Return the [X, Y] coordinate for the center point of the cell that contains the specified text.  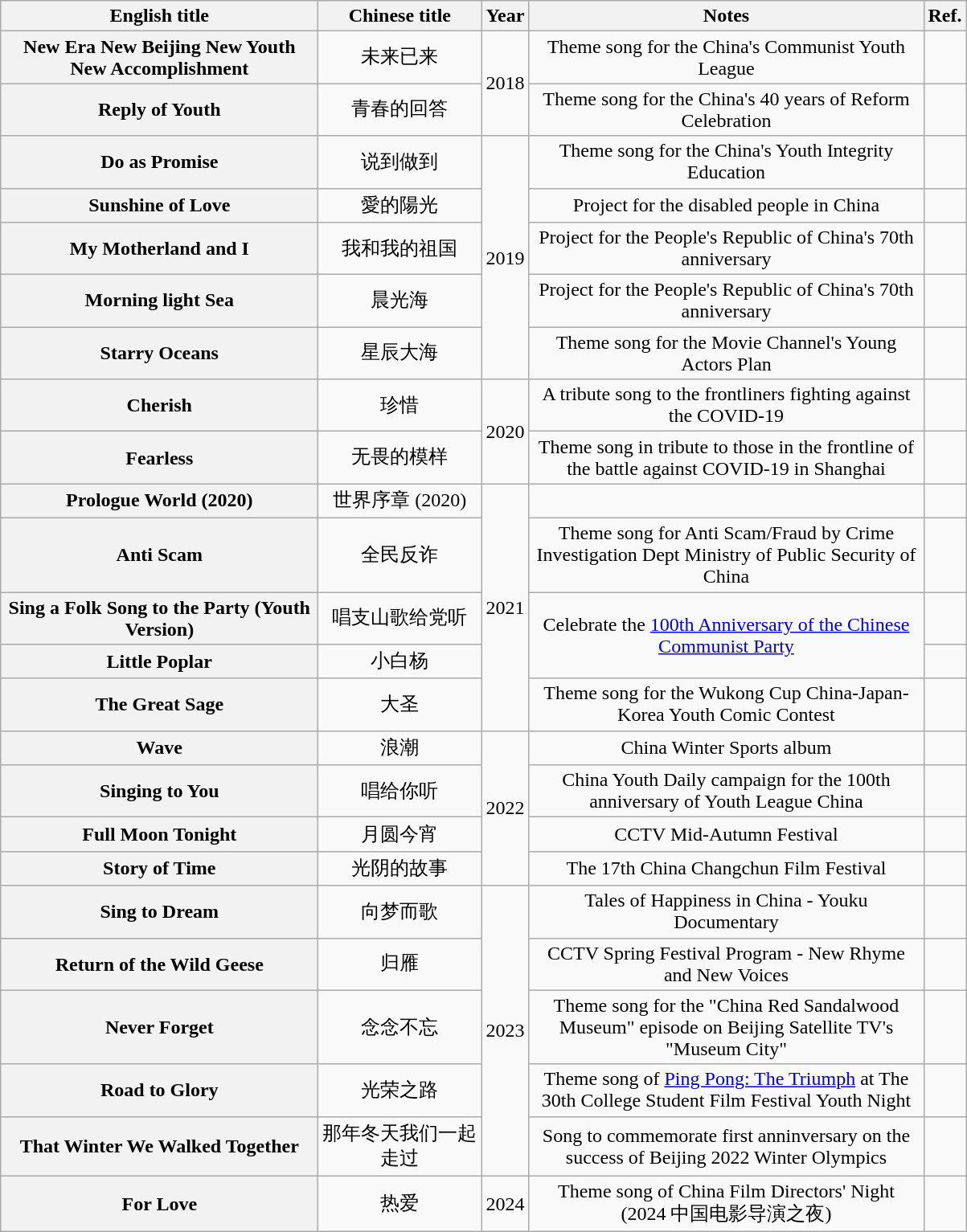
Sing to Dream [159, 911]
愛的陽光 [400, 206]
Theme song in tribute to those in the frontline of the battle against COVID-19 in Shanghai [727, 458]
Return of the Wild Geese [159, 964]
青春的回答 [400, 109]
Theme song for the China's 40 years of Reform Celebration [727, 109]
The 17th China Changchun Film Festival [727, 868]
星辰大海 [400, 354]
Theme song for the Movie Channel's Young Actors Plan [727, 354]
世界序章 (2020) [400, 501]
CCTV Spring Festival Program - New Rhyme and New Voices [727, 964]
月圆今宵 [400, 834]
New Era New Beijing New Youth New Accomplishment [159, 58]
Never Forget [159, 1027]
My Motherland and I [159, 249]
2024 [505, 1204]
珍惜 [400, 405]
大圣 [400, 704]
未来已来 [400, 58]
2023 [505, 1030]
光阴的故事 [400, 868]
2022 [505, 808]
Morning light Sea [159, 301]
2019 [505, 257]
念念不忘 [400, 1027]
Theme song for the Wukong Cup China-Japan-Korea Youth Comic Contest [727, 704]
Theme song for the China's Youth Integrity Education [727, 162]
Theme song of China Film Directors' Night (2024 中国电影导演之夜) [727, 1204]
Fearless [159, 458]
光荣之路 [400, 1090]
归雁 [400, 964]
小白杨 [400, 662]
Year [505, 16]
Cherish [159, 405]
Little Poplar [159, 662]
Full Moon Tonight [159, 834]
Song to commemorate first anninversary on the success of Beijing 2022 Winter Olympics [727, 1146]
Theme song for the "China Red Sandalwood Museum" episode on Beijing Satellite TV's "Museum City" [727, 1027]
A tribute song to the frontliners fighting against the COVID-19 [727, 405]
Tales of Happiness in China - Youku Documentary [727, 911]
Ref. [945, 16]
Story of Time [159, 868]
Sunshine of Love [159, 206]
For Love [159, 1204]
唱支山歌给党听 [400, 617]
无畏的模样 [400, 458]
热爱 [400, 1204]
Prologue World (2020) [159, 501]
China Winter Sports album [727, 747]
CCTV Mid-Autumn Festival [727, 834]
Singing to You [159, 791]
Chinese title [400, 16]
2021 [505, 608]
English title [159, 16]
Theme song for the China's Communist Youth League [727, 58]
那年冬天我们一起走过 [400, 1146]
全民反诈 [400, 555]
向梦而歌 [400, 911]
Theme song of Ping Pong: The Triumph at The 30th College Student Film Festival Youth Night [727, 1090]
That Winter We Walked Together [159, 1146]
晨光海 [400, 301]
Starry Oceans [159, 354]
China Youth Daily campaign for the 100th anniversary of Youth League China [727, 791]
Do as Promise [159, 162]
Project for the disabled people in China [727, 206]
Wave [159, 747]
说到做到 [400, 162]
The Great Sage [159, 704]
2020 [505, 432]
Theme song for Anti Scam/Fraud by Crime Investigation Dept Ministry of Public Security of China [727, 555]
唱给你听 [400, 791]
浪潮 [400, 747]
2018 [505, 84]
Sing a Folk Song to the Party (Youth Version) [159, 617]
Anti Scam [159, 555]
Reply of Youth [159, 109]
我和我的祖国 [400, 249]
Celebrate the 100th Anniversary of the Chinese Communist Party [727, 635]
Notes [727, 16]
Road to Glory [159, 1090]
